Detect which cell encompasses the target text, then output its [X, Y] center coordinate. 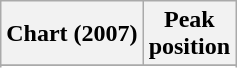
Peakposition [189, 34]
Chart (2007) [72, 34]
